Return (x, y) of the center of cell containing provided text 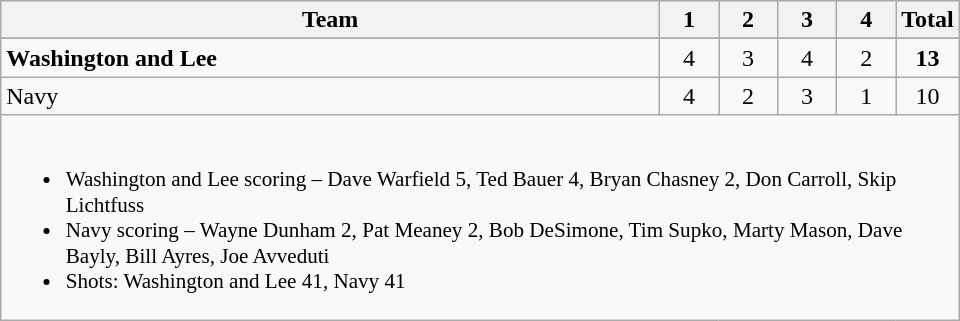
Navy (330, 96)
13 (928, 58)
Total (928, 20)
Washington and Lee (330, 58)
10 (928, 96)
Team (330, 20)
